Search for the cell housing the specified text and yield its (X, Y) center coordinate. 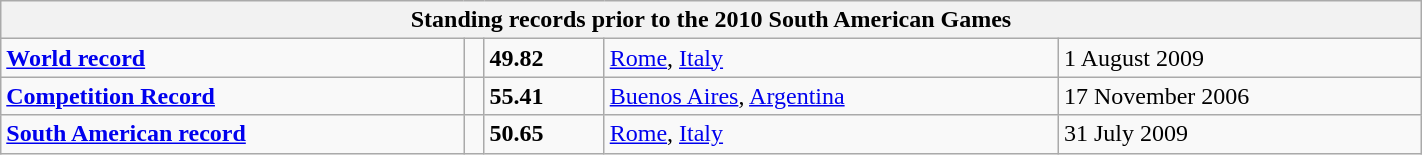
World record (232, 58)
31 July 2009 (1240, 134)
1 August 2009 (1240, 58)
Standing records prior to the 2010 South American Games (711, 20)
50.65 (544, 134)
49.82 (544, 58)
Buenos Aires, Argentina (831, 96)
Competition Record (232, 96)
South American record (232, 134)
17 November 2006 (1240, 96)
55.41 (544, 96)
